Return the [X, Y] coordinate for the center point of the cell that contains the specified text.  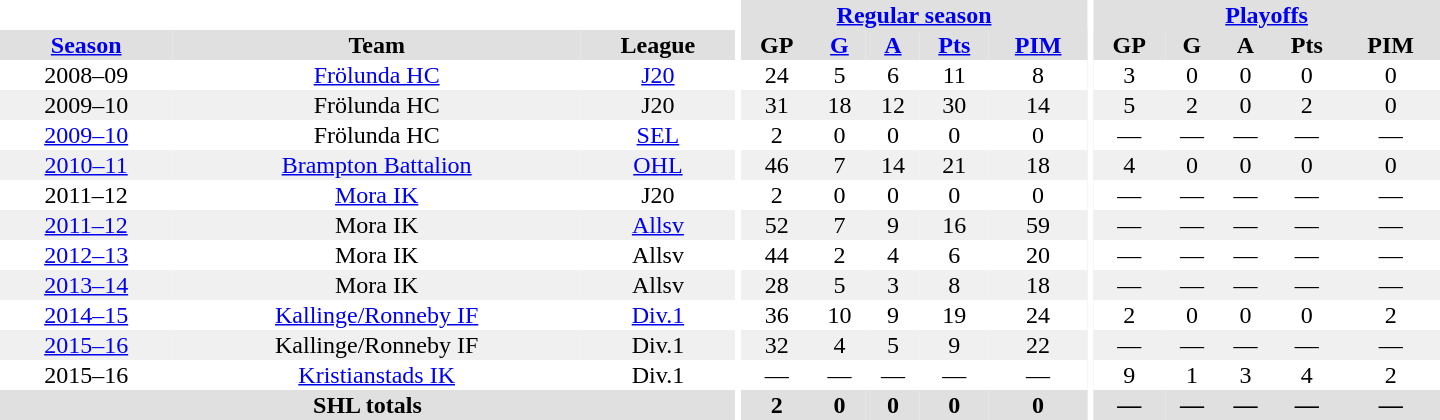
Team [376, 45]
OHL [658, 165]
2008–09 [86, 75]
44 [777, 255]
32 [777, 345]
21 [954, 165]
1 [1192, 375]
Season [86, 45]
30 [954, 105]
SEL [658, 135]
2012–13 [86, 255]
36 [777, 315]
16 [954, 225]
2014–15 [86, 315]
SHL totals [368, 405]
Playoffs [1266, 15]
10 [840, 315]
12 [892, 105]
31 [777, 105]
Regular season [914, 15]
Kristianstads IK [376, 375]
59 [1038, 225]
19 [954, 315]
League [658, 45]
2010–11 [86, 165]
28 [777, 285]
22 [1038, 345]
11 [954, 75]
46 [777, 165]
20 [1038, 255]
Brampton Battalion [376, 165]
52 [777, 225]
2013–14 [86, 285]
